Output the (x, y) coordinate of the center of the cell containing the given text.  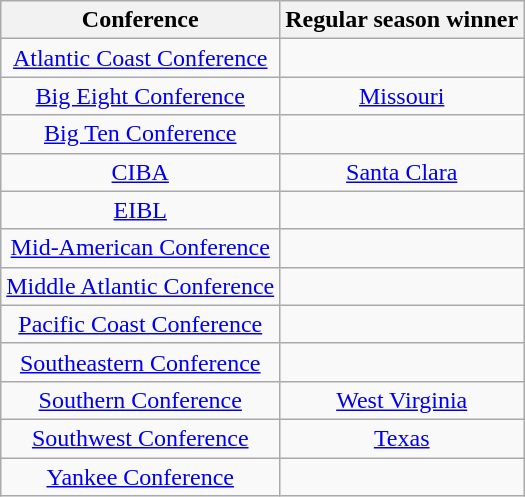
Yankee Conference (140, 477)
Southwest Conference (140, 438)
EIBL (140, 210)
West Virginia (402, 400)
CIBA (140, 172)
Big Ten Conference (140, 134)
Regular season winner (402, 20)
Atlantic Coast Conference (140, 58)
Conference (140, 20)
Southeastern Conference (140, 362)
Pacific Coast Conference (140, 324)
Santa Clara (402, 172)
Mid-American Conference (140, 248)
Texas (402, 438)
Missouri (402, 96)
Southern Conference (140, 400)
Middle Atlantic Conference (140, 286)
Big Eight Conference (140, 96)
